Locate the cell with the specified text and output its [x, y] center coordinate. 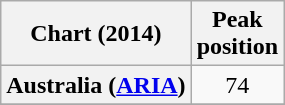
74 [237, 85]
Australia (ARIA) [96, 85]
Chart (2014) [96, 34]
Peakposition [237, 34]
